Capture the cell that displays the provided text and extract its (x, y) central coordinate. 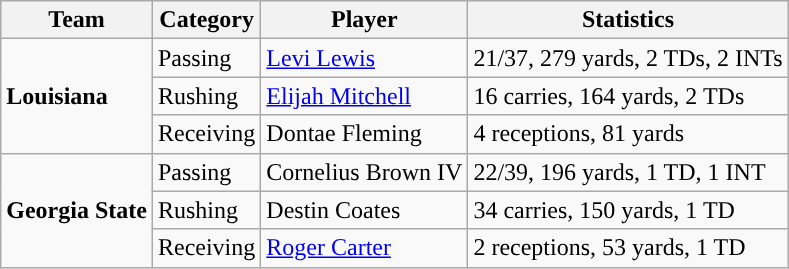
Levi Lewis (364, 58)
Player (364, 20)
22/39, 196 yards, 1 TD, 1 INT (628, 172)
Team (77, 20)
Statistics (628, 20)
Dontae Fleming (364, 134)
21/37, 279 yards, 2 TDs, 2 INTs (628, 58)
Category (206, 20)
Elijah Mitchell (364, 96)
Cornelius Brown IV (364, 172)
2 receptions, 53 yards, 1 TD (628, 248)
4 receptions, 81 yards (628, 134)
16 carries, 164 yards, 2 TDs (628, 96)
Roger Carter (364, 248)
Georgia State (77, 210)
Louisiana (77, 96)
Destin Coates (364, 210)
34 carries, 150 yards, 1 TD (628, 210)
